Detect which cell encompasses the target text, then output its (x, y) center coordinate. 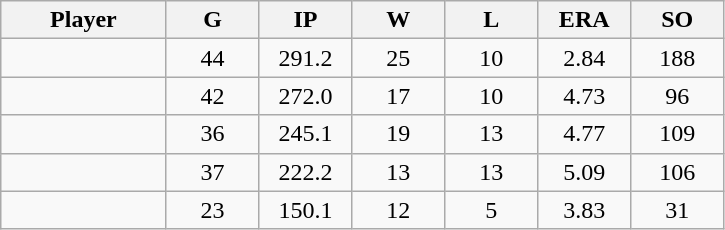
272.0 (306, 96)
96 (678, 96)
2.84 (584, 58)
3.83 (584, 210)
5 (492, 210)
291.2 (306, 58)
G (212, 20)
222.2 (306, 172)
ERA (584, 20)
188 (678, 58)
109 (678, 134)
12 (398, 210)
245.1 (306, 134)
IP (306, 20)
36 (212, 134)
31 (678, 210)
106 (678, 172)
17 (398, 96)
SO (678, 20)
37 (212, 172)
42 (212, 96)
25 (398, 58)
23 (212, 210)
4.73 (584, 96)
5.09 (584, 172)
150.1 (306, 210)
19 (398, 134)
4.77 (584, 134)
L (492, 20)
W (398, 20)
44 (212, 58)
Player (84, 20)
